For the text-containing cell, return its midpoint in [X, Y] coordinate format. 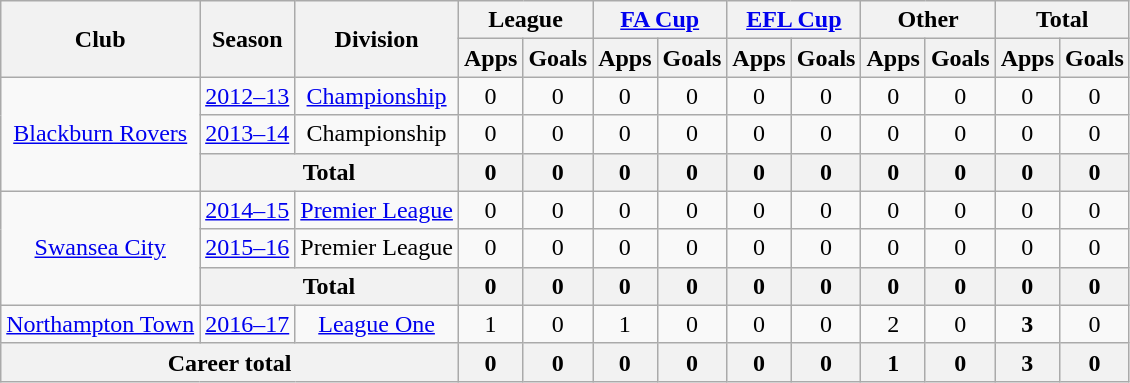
EFL Cup [794, 20]
Blackburn Rovers [100, 134]
FA Cup [660, 20]
Season [248, 39]
Club [100, 39]
Career total [230, 362]
2016–17 [248, 324]
2 [893, 324]
2013–14 [248, 134]
2014–15 [248, 210]
Swansea City [100, 248]
2015–16 [248, 248]
Other [928, 20]
League One [377, 324]
Northampton Town [100, 324]
2012–13 [248, 96]
Division [377, 39]
League [525, 20]
